Provide the (x, y) coordinate of the cell's center where the given text is located.  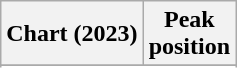
Peakposition (189, 34)
Chart (2023) (72, 34)
